Identify which cell holds the provided text, then report its (X, Y) central coordinate. 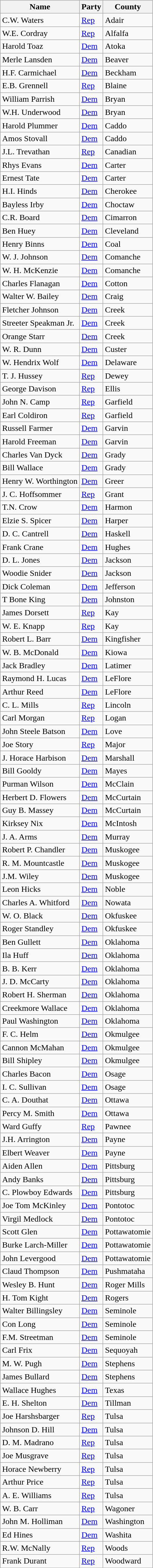
C.W. Waters (40, 20)
Ellis (128, 389)
Merle Lansden (40, 60)
J. C. Hoffsommer (40, 494)
Charles Van Dyck (40, 455)
County (128, 7)
Cherokee (128, 191)
Elbert Weaver (40, 1153)
Greer (128, 481)
Washita (128, 1535)
Harmon (128, 507)
Burke Larch-Miller (40, 1245)
Cleveland (128, 231)
Charles Flanagan (40, 283)
W. B. Carr (40, 1508)
Streeter Speakman Jr. (40, 323)
F.M. Streetman (40, 1337)
Robert L. Barr (40, 639)
Bill Wallace (40, 468)
Mayes (128, 771)
Johnson D. Hill (40, 1430)
Henry W. Worthington (40, 481)
D. L. Jones (40, 560)
Wallace Hughes (40, 1390)
James Dorsett (40, 613)
Nowata (128, 903)
Cotton (128, 283)
Raymond H. Lucas (40, 679)
Robert P. Chandler (40, 850)
C. A. Douthat (40, 1100)
Ila Huff (40, 955)
Beckham (128, 73)
Carl Morgan (40, 718)
Haskell (128, 534)
Joe Musgrave (40, 1456)
Percy M. Smith (40, 1113)
Name (40, 7)
Scott Glen (40, 1232)
Guy B. Massey (40, 810)
D. M. Madrano (40, 1443)
Arthur Price (40, 1482)
Andy Banks (40, 1179)
John N. Camp (40, 402)
Cannon McMahan (40, 1048)
J. Horace Harbison (40, 758)
Earl Coldiron (40, 415)
Arthur Reed (40, 692)
J.L. Trevathan (40, 152)
J.H. Arrington (40, 1140)
James Bullard (40, 1377)
Russell Farmer (40, 428)
Custer (128, 349)
Choctaw (128, 205)
Pushmataha (128, 1271)
Beaver (128, 60)
W. O. Black (40, 916)
E.B. Grennell (40, 86)
William Parrish (40, 99)
Joe Harshsbarger (40, 1416)
M. W. Pugh (40, 1363)
C. Plowboy Edwards (40, 1192)
Wesley B. Hunt (40, 1285)
Woodward (128, 1561)
Dick Coleman (40, 587)
Kingfisher (128, 639)
W. Hendrix Wolf (40, 362)
W. J. Johnson (40, 257)
H. Tom Kight (40, 1298)
Kiowa (128, 652)
A. E. Williams (40, 1495)
R. M. Mountcastle (40, 863)
Orange Starr (40, 336)
C. L. Mills (40, 705)
Amos Stovall (40, 138)
J.M. Wiley (40, 876)
Tillman (128, 1403)
Love (128, 731)
R.W. McNally (40, 1548)
Paul Washington (40, 1021)
Party (91, 7)
Noble (128, 889)
McIntosh (128, 824)
Blaine (128, 86)
Purman Wilson (40, 784)
Frank Crane (40, 547)
Claud Thompson (40, 1271)
E. H. Shelton (40, 1403)
Joe Story (40, 744)
D. C. Cantrell (40, 534)
Hughes (128, 547)
H.F. Carmichael (40, 73)
Ed Hines (40, 1535)
Grant (128, 494)
Craig (128, 297)
George Davison (40, 389)
McClain (128, 784)
Roger Standley (40, 929)
Atoka (128, 46)
T.N. Crow (40, 507)
W. E. Knapp (40, 626)
Marshall (128, 758)
Herbert D. Flowers (40, 797)
Con Long (40, 1324)
Charles A. Whitford (40, 903)
Coal (128, 244)
Ernest Tate (40, 178)
Pawnee (128, 1126)
W.H. Underwood (40, 112)
Rogers (128, 1298)
Elzie S. Spicer (40, 520)
Joe Tom McKinley (40, 1205)
Rhys Evans (40, 165)
John M. Holliman (40, 1522)
Roger Mills (128, 1285)
Johnston (128, 600)
Jefferson (128, 587)
Harold Toaz (40, 46)
Ben Gullett (40, 942)
Latimer (128, 665)
Adair (128, 20)
Cimarron (128, 218)
Dewey (128, 375)
Woods (128, 1548)
Frank Durant (40, 1561)
Walter W. Bailey (40, 297)
Jack Bradley (40, 665)
Bill Shipley (40, 1061)
Harold Freeman (40, 442)
Woodie Snider (40, 573)
John Steele Batson (40, 731)
John Levergood (40, 1258)
Aiden Allen (40, 1166)
Delaware (128, 362)
Canadian (128, 152)
J. D. McCarty (40, 981)
Murray (128, 837)
Texas (128, 1390)
C.R. Board (40, 218)
Bill Gooldy (40, 771)
Ben Huey (40, 231)
Carl Frix (40, 1350)
Leon Hicks (40, 889)
F. C. Helm (40, 1034)
W. R. Dunn (40, 349)
T. J. Hussey (40, 375)
Sequoyah (128, 1350)
Logan (128, 718)
Harper (128, 520)
Wagoner (128, 1508)
W. H. McKenzie (40, 270)
Ward Guffy (40, 1126)
W.E. Cordray (40, 33)
T Bone King (40, 600)
J. A. Arms (40, 837)
Washington (128, 1522)
W. B. McDonald (40, 652)
Charles Bacon (40, 1074)
Bayless Irby (40, 205)
Creekmore Wallace (40, 1008)
Virgil Medlock (40, 1218)
B. B. Kerr (40, 968)
Major (128, 744)
Robert H. Sherman (40, 995)
H.I. Hinds (40, 191)
Alfalfa (128, 33)
Kirksey Nix (40, 824)
Fletcher Johnson (40, 310)
I. C. Sullivan (40, 1087)
Henry Binns (40, 244)
Walter Billingsley (40, 1311)
Harold Plummer (40, 125)
Lincoln (128, 705)
Horace Newberry (40, 1469)
